For the text-containing cell, return its midpoint in (X, Y) coordinate format. 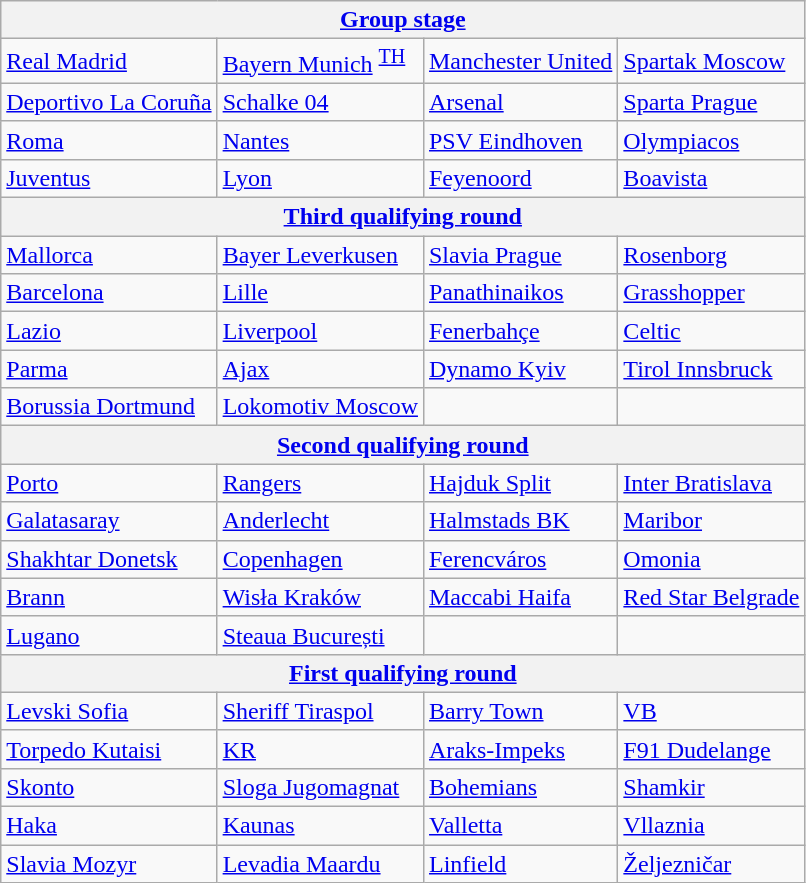
Valletta (520, 826)
Ajax (320, 369)
Second qualifying round (403, 445)
Sparta Prague (712, 102)
Feyenoord (520, 178)
Levski Sofia (109, 711)
Shamkir (712, 787)
Anderlecht (320, 521)
Group stage (403, 20)
Araks-Impeks (520, 749)
Lille (320, 293)
VB (712, 711)
Ferencváros (520, 559)
Slavia Mozyr (109, 864)
Bayern Munich TH (320, 62)
Roma (109, 140)
Fenerbahçe (520, 331)
Sloga Jugomagnat (320, 787)
Grasshopper (712, 293)
Haka (109, 826)
Real Madrid (109, 62)
Torpedo Kutaisi (109, 749)
Lyon (320, 178)
First qualifying round (403, 673)
Galatasaray (109, 521)
Omonia (712, 559)
Schalke 04 (320, 102)
Parma (109, 369)
Lugano (109, 635)
Mallorca (109, 255)
Barcelona (109, 293)
Hajduk Split (520, 483)
Skonto (109, 787)
Steaua București (320, 635)
Juventus (109, 178)
Third qualifying round (403, 217)
Deportivo La Coruña (109, 102)
Red Star Belgrade (712, 597)
Lazio (109, 331)
Željezničar (712, 864)
Bayer Leverkusen (320, 255)
Levadia Maardu (320, 864)
Maribor (712, 521)
Dynamo Kyiv (520, 369)
Celtic (712, 331)
Linfield (520, 864)
Panathinaikos (520, 293)
Lokomotiv Moscow (320, 407)
Maccabi Haifa (520, 597)
Boavista (712, 178)
Shakhtar Donetsk (109, 559)
Nantes (320, 140)
Sheriff Tiraspol (320, 711)
Liverpool (320, 331)
Barry Town (520, 711)
Halmstads BK (520, 521)
Slavia Prague (520, 255)
F91 Dudelange (712, 749)
Tirol Innsbruck (712, 369)
Porto (109, 483)
Borussia Dortmund (109, 407)
Rangers (320, 483)
Bohemians (520, 787)
Arsenal (520, 102)
Rosenborg (712, 255)
Brann (109, 597)
Manchester United (520, 62)
Vllaznia (712, 826)
Inter Bratislava (712, 483)
KR (320, 749)
PSV Eindhoven (520, 140)
Spartak Moscow (712, 62)
Wisła Kraków (320, 597)
Olympiacos (712, 140)
Copenhagen (320, 559)
Kaunas (320, 826)
